Provide the [X, Y] coordinate of the cell's center where the given text is located.  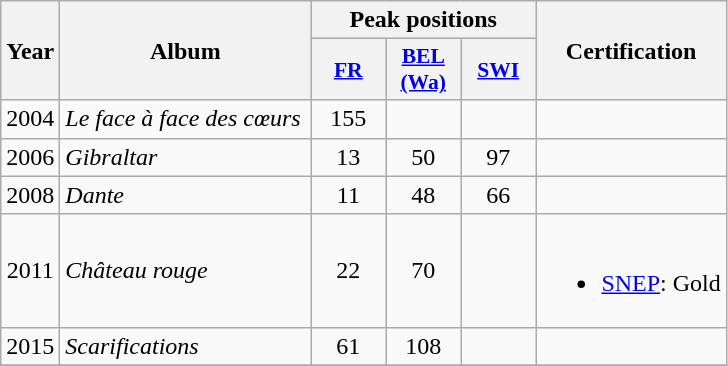
11 [348, 195]
2015 [30, 346]
61 [348, 346]
Peak positions [424, 20]
BEL(Wa) [424, 70]
Scarifications [186, 346]
2011 [30, 270]
13 [348, 157]
48 [424, 195]
FR [348, 70]
97 [498, 157]
66 [498, 195]
SNEP: Gold [632, 270]
22 [348, 270]
Dante [186, 195]
SWI [498, 70]
Le face à face des cœurs [186, 119]
Château rouge [186, 270]
2004 [30, 119]
108 [424, 346]
2008 [30, 195]
Gibraltar [186, 157]
2006 [30, 157]
Year [30, 50]
155 [348, 119]
Album [186, 50]
50 [424, 157]
70 [424, 270]
Certification [632, 50]
